From the cell containing the given text, extract its center point as (x, y) coordinate. 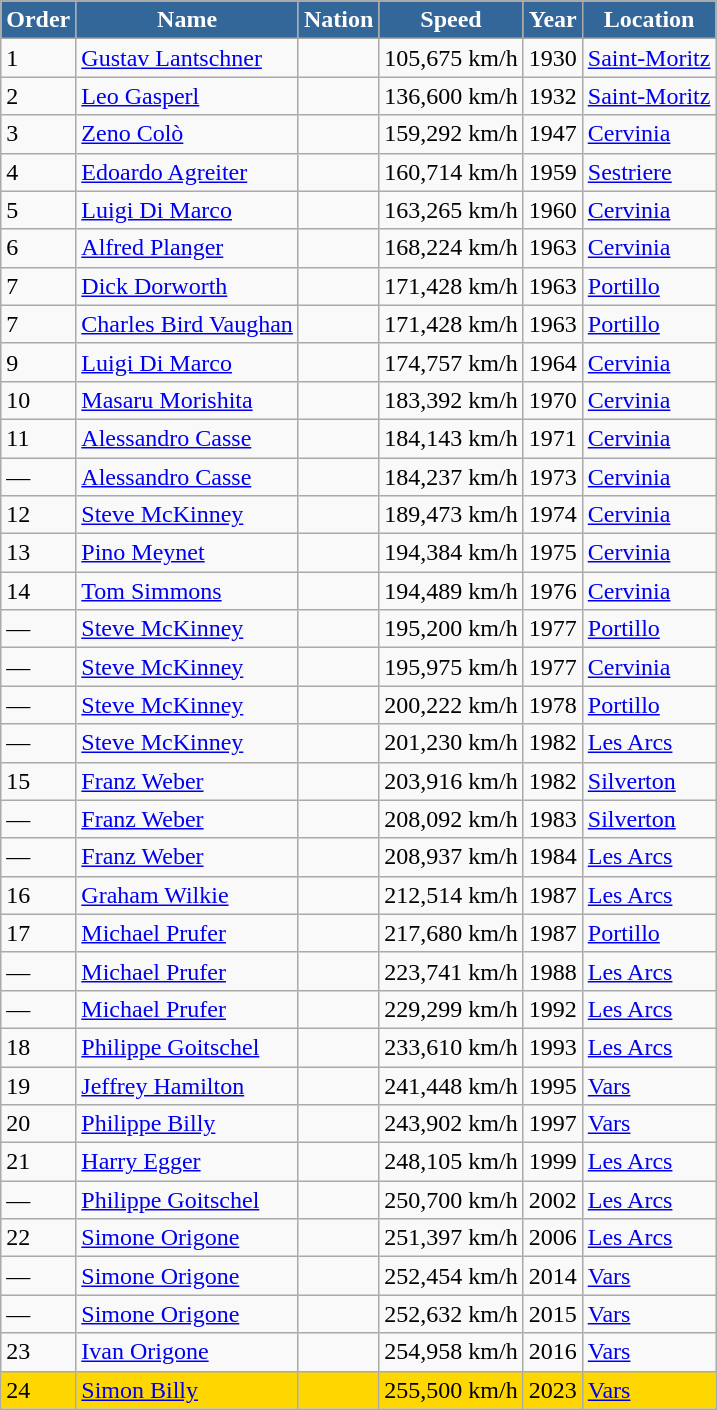
1976 (552, 591)
212,514 km/h (451, 895)
16 (38, 895)
241,448 km/h (451, 1085)
2002 (552, 1200)
Graham Wilkie (188, 895)
22 (38, 1238)
Dick Dorworth (188, 286)
Harry Egger (188, 1162)
1960 (552, 210)
229,299 km/h (451, 1009)
195,975 km/h (451, 667)
11 (38, 438)
1983 (552, 819)
1988 (552, 971)
Order (38, 20)
174,757 km/h (451, 362)
1970 (552, 400)
160,714 km/h (451, 172)
Gustav Lantschner (188, 58)
2015 (552, 1314)
Sestriere (649, 172)
Leo Gasperl (188, 96)
248,105 km/h (451, 1162)
217,680 km/h (451, 933)
19 (38, 1085)
183,392 km/h (451, 400)
2023 (552, 1390)
Zeno Colò (188, 134)
254,958 km/h (451, 1352)
184,143 km/h (451, 438)
208,092 km/h (451, 819)
105,675 km/h (451, 58)
1932 (552, 96)
201,230 km/h (451, 743)
1993 (552, 1047)
4 (38, 172)
200,222 km/h (451, 705)
Name (188, 20)
Nation (338, 20)
1959 (552, 172)
255,500 km/h (451, 1390)
1995 (552, 1085)
21 (38, 1162)
Pino Meynet (188, 553)
Location (649, 20)
1973 (552, 477)
252,632 km/h (451, 1314)
Masaru Morishita (188, 400)
250,700 km/h (451, 1200)
194,489 km/h (451, 591)
1978 (552, 705)
233,610 km/h (451, 1047)
2 (38, 96)
1 (38, 58)
203,916 km/h (451, 781)
Year (552, 20)
18 (38, 1047)
Philippe Billy (188, 1124)
184,237 km/h (451, 477)
1964 (552, 362)
1975 (552, 553)
9 (38, 362)
13 (38, 553)
12 (38, 515)
243,902 km/h (451, 1124)
3 (38, 134)
194,384 km/h (451, 553)
1992 (552, 1009)
2014 (552, 1276)
Charles Bird Vaughan (188, 324)
Tom Simmons (188, 591)
15 (38, 781)
2006 (552, 1238)
189,473 km/h (451, 515)
252,454 km/h (451, 1276)
1930 (552, 58)
163,265 km/h (451, 210)
1971 (552, 438)
251,397 km/h (451, 1238)
195,200 km/h (451, 629)
1974 (552, 515)
223,741 km/h (451, 971)
159,292 km/h (451, 134)
5 (38, 210)
14 (38, 591)
Jeffrey Hamilton (188, 1085)
168,224 km/h (451, 248)
Alfred Planger (188, 248)
17 (38, 933)
208,937 km/h (451, 857)
24 (38, 1390)
6 (38, 248)
2016 (552, 1352)
23 (38, 1352)
Edoardo Agreiter (188, 172)
Simon Billy (188, 1390)
10 (38, 400)
136,600 km/h (451, 96)
1999 (552, 1162)
1947 (552, 134)
1997 (552, 1124)
Speed (451, 20)
Ivan Origone (188, 1352)
1984 (552, 857)
20 (38, 1124)
